Output the [X, Y] coordinate of the center of the cell containing the given text.  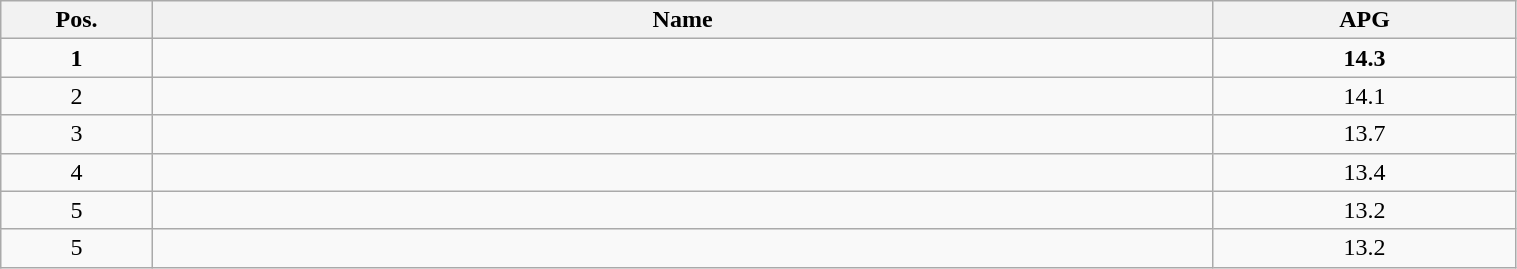
4 [77, 172]
APG [1364, 20]
14.1 [1364, 96]
2 [77, 96]
1 [77, 58]
13.4 [1364, 172]
Pos. [77, 20]
14.3 [1364, 58]
Name [682, 20]
13.7 [1364, 134]
3 [77, 134]
